Output the [X, Y] coordinate of the center of the cell containing the given text.  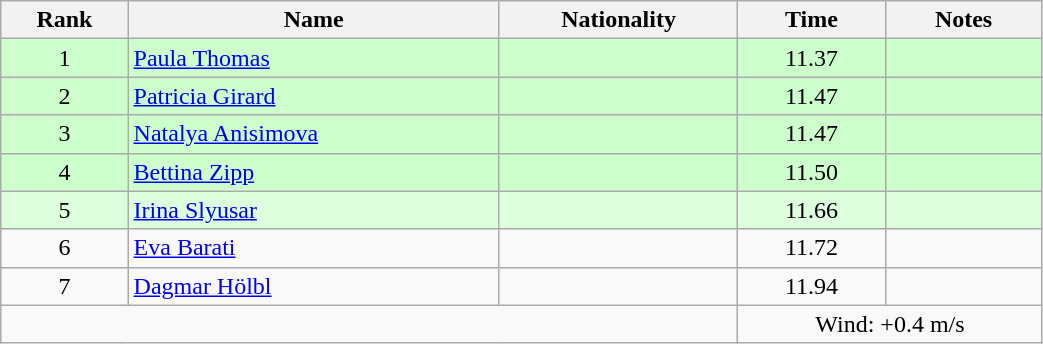
11.50 [812, 172]
11.72 [812, 248]
Patricia Girard [314, 96]
Rank [64, 20]
11.94 [812, 286]
5 [64, 210]
7 [64, 286]
Name [314, 20]
3 [64, 134]
Notes [964, 20]
Paula Thomas [314, 58]
Time [812, 20]
Irina Slyusar [314, 210]
Dagmar Hölbl [314, 286]
2 [64, 96]
11.37 [812, 58]
11.66 [812, 210]
Wind: +0.4 m/s [890, 324]
Bettina Zipp [314, 172]
Natalya Anisimova [314, 134]
Nationality [618, 20]
1 [64, 58]
Eva Barati [314, 248]
4 [64, 172]
6 [64, 248]
